Extract the (x, y) coordinate from the center of the cell holding the provided text.  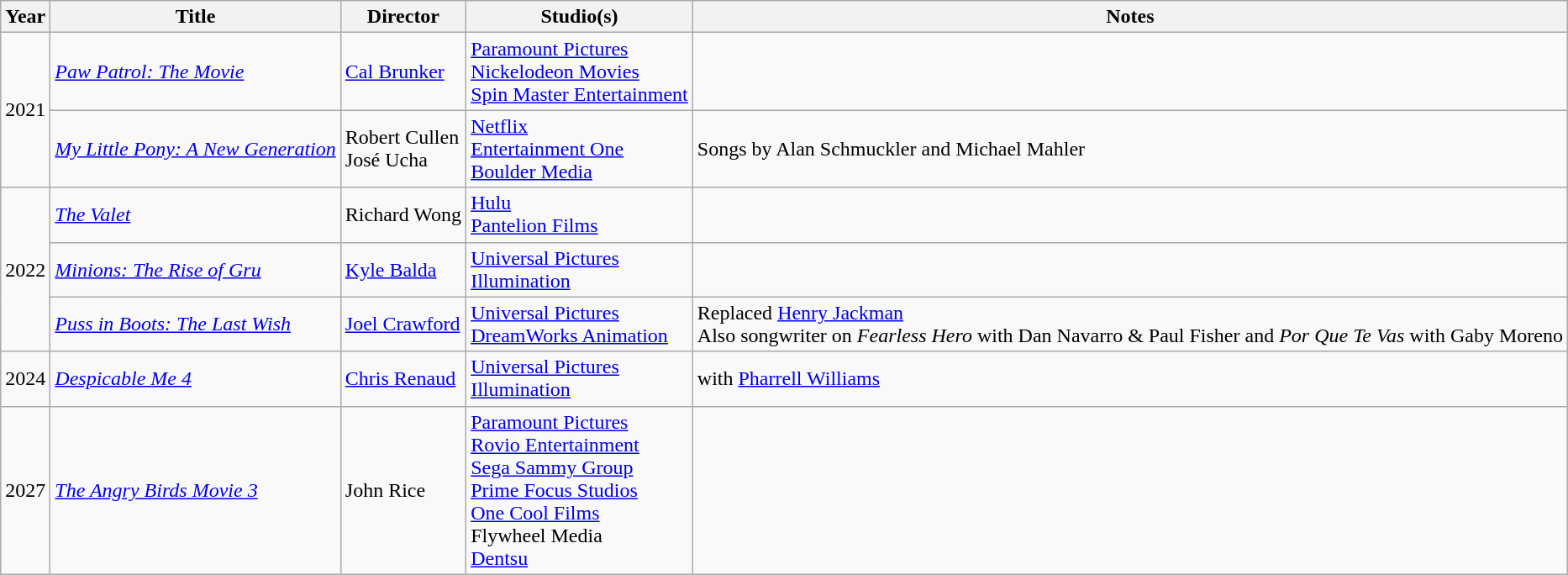
2022 (25, 269)
The Angry Birds Movie 3 (195, 490)
2021 (25, 110)
Director (403, 17)
Richard Wong (403, 215)
Puss in Boots: The Last Wish (195, 324)
My Little Pony: A New Generation (195, 149)
Year (25, 17)
Despicable Me 4 (195, 378)
John Rice (403, 490)
Chris Renaud (403, 378)
2027 (25, 490)
Universal PicturesDreamWorks Animation (580, 324)
Replaced Henry JackmanAlso songwriter on Fearless Hero with Dan Navarro & Paul Fisher and Por Que Te Vas with Gaby Moreno (1129, 324)
Notes (1129, 17)
Cal Brunker (403, 71)
NetflixEntertainment OneBoulder Media (580, 149)
Minions: The Rise of Gru (195, 269)
The Valet (195, 215)
Studio(s) (580, 17)
Paramount PicturesRovio EntertainmentSega Sammy GroupPrime Focus StudiosOne Cool FilmsFlywheel MediaDentsu (580, 490)
Kyle Balda (403, 269)
HuluPantelion Films (580, 215)
Paramount PicturesNickelodeon MoviesSpin Master Entertainment (580, 71)
Robert CullenJosé Ucha (403, 149)
Songs by Alan Schmuckler and Michael Mahler (1129, 149)
Joel Crawford (403, 324)
Paw Patrol: The Movie (195, 71)
with Pharrell Williams (1129, 378)
Title (195, 17)
2024 (25, 378)
